Search for the cell housing the specified text and yield its [x, y] center coordinate. 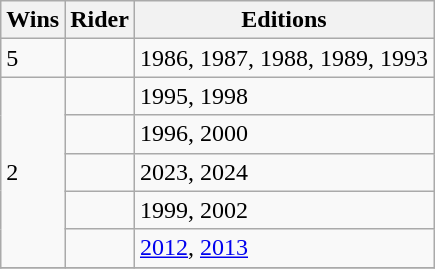
2023, 2024 [284, 172]
2012, 2013 [284, 248]
5 [33, 58]
1996, 2000 [284, 134]
Rider [100, 20]
Editions [284, 20]
1995, 1998 [284, 96]
2 [33, 172]
Wins [33, 20]
1999, 2002 [284, 210]
1986, 1987, 1988, 1989, 1993 [284, 58]
